Scan for the cell matching the given text and deliver its (X, Y) coordinate at center. 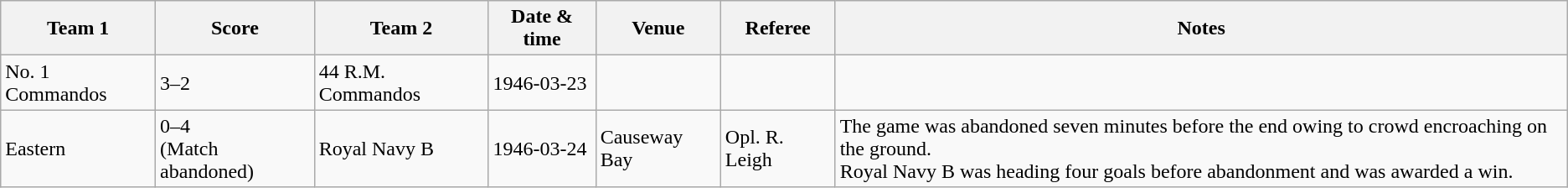
Date & time (542, 29)
Royal Navy B (401, 149)
Team 2 (401, 29)
Referee (777, 29)
Notes (1201, 29)
1946-03-23 (542, 82)
Venue (658, 29)
0–4(Match abandoned) (235, 149)
Score (235, 29)
Causeway Bay (658, 149)
1946-03-24 (542, 149)
No. 1 Commandos (79, 82)
3–2 (235, 82)
Opl. R. Leigh (777, 149)
Team 1 (79, 29)
Eastern (79, 149)
44 R.M. Commandos (401, 82)
